Locate the cell with the specified text and output its [X, Y] center coordinate. 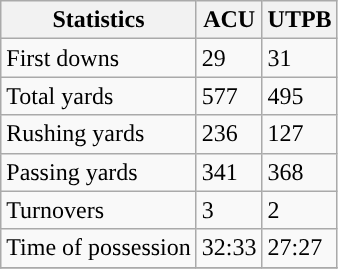
577 [229, 96]
UTPB [300, 20]
Statistics [99, 20]
Rushing yards [99, 134]
First downs [99, 58]
2 [300, 210]
368 [300, 172]
27:27 [300, 248]
32:33 [229, 248]
29 [229, 58]
495 [300, 96]
Turnovers [99, 210]
Time of possession [99, 248]
127 [300, 134]
ACU [229, 20]
Passing yards [99, 172]
341 [229, 172]
3 [229, 210]
Total yards [99, 96]
31 [300, 58]
236 [229, 134]
